From the cell containing the given text, extract its center point as (x, y) coordinate. 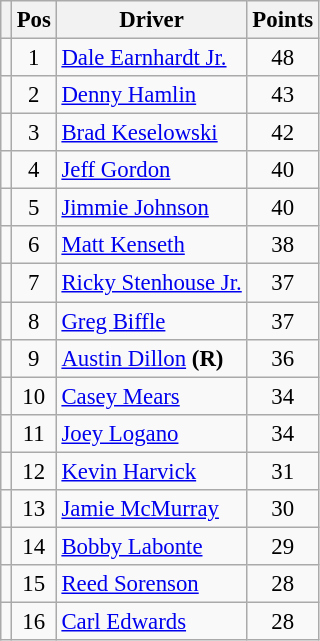
Brad Keselowski (152, 133)
Matt Kenseth (152, 245)
14 (34, 546)
Kevin Harvick (152, 471)
Jimmie Johnson (152, 208)
10 (34, 396)
15 (34, 584)
7 (34, 283)
12 (34, 471)
Bobby Labonte (152, 546)
42 (282, 133)
Jamie McMurray (152, 509)
Greg Biffle (152, 321)
13 (34, 509)
11 (34, 433)
8 (34, 321)
30 (282, 509)
38 (282, 245)
Driver (152, 20)
Reed Sorenson (152, 584)
6 (34, 245)
5 (34, 208)
Austin Dillon (R) (152, 358)
Points (282, 20)
2 (34, 95)
Jeff Gordon (152, 170)
1 (34, 58)
Casey Mears (152, 396)
Dale Earnhardt Jr. (152, 58)
Denny Hamlin (152, 95)
Carl Edwards (152, 621)
31 (282, 471)
3 (34, 133)
48 (282, 58)
Ricky Stenhouse Jr. (152, 283)
43 (282, 95)
4 (34, 170)
16 (34, 621)
29 (282, 546)
36 (282, 358)
Pos (34, 20)
9 (34, 358)
Joey Logano (152, 433)
